Determine the (x, y) coordinate at the center of the cell enclosing the given text.  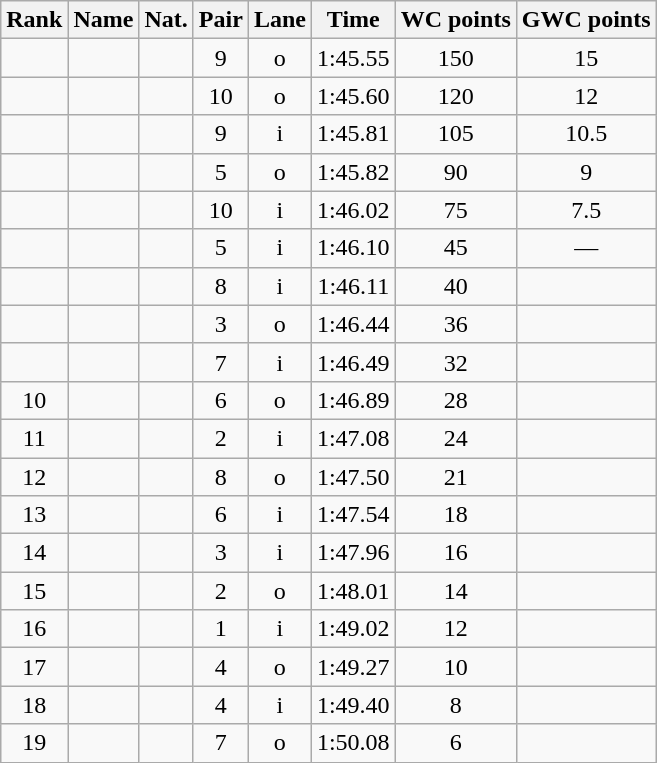
7.5 (586, 210)
1:46.10 (353, 248)
1:46.49 (353, 362)
1:46.11 (353, 286)
1:48.01 (353, 591)
Pair (220, 20)
Rank (34, 20)
Lane (280, 20)
— (586, 248)
11 (34, 438)
Name (104, 20)
32 (456, 362)
1:49.02 (353, 629)
1:45.82 (353, 172)
1:50.08 (353, 743)
1:49.40 (353, 705)
120 (456, 96)
1:47.50 (353, 477)
19 (34, 743)
1:45.60 (353, 96)
1:46.44 (353, 324)
90 (456, 172)
Time (353, 20)
21 (456, 477)
28 (456, 400)
1:45.55 (353, 58)
GWC points (586, 20)
1:49.27 (353, 667)
1 (220, 629)
1:46.02 (353, 210)
1:45.81 (353, 134)
75 (456, 210)
45 (456, 248)
24 (456, 438)
17 (34, 667)
105 (456, 134)
1:47.54 (353, 515)
150 (456, 58)
40 (456, 286)
1:46.89 (353, 400)
13 (34, 515)
1:47.08 (353, 438)
1:47.96 (353, 553)
36 (456, 324)
Nat. (166, 20)
WC points (456, 20)
10.5 (586, 134)
